Return the [X, Y] coordinate for the center point of the cell that contains the specified text.  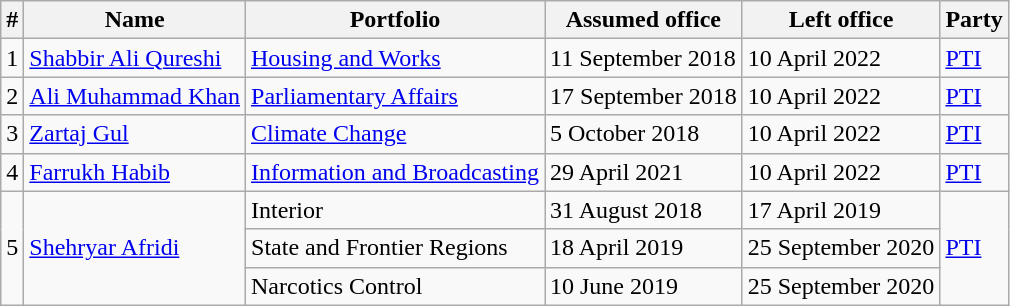
5 [12, 248]
2 [12, 96]
Shabbir Ali Qureshi [135, 58]
Narcotics Control [396, 286]
Name [135, 20]
Climate Change [396, 134]
17 September 2018 [643, 96]
17 April 2019 [841, 210]
Portfolio [396, 20]
Housing and Works [396, 58]
Shehryar Afridi [135, 248]
# [12, 20]
Parliamentary Affairs [396, 96]
Assumed office [643, 20]
1 [12, 58]
29 April 2021 [643, 172]
3 [12, 134]
Ali Muhammad Khan [135, 96]
Farrukh Habib [135, 172]
10 June 2019 [643, 286]
5 October 2018 [643, 134]
18 April 2019 [643, 248]
Zartaj Gul [135, 134]
State and Frontier Regions [396, 248]
Left office [841, 20]
31 August 2018 [643, 210]
4 [12, 172]
Information and Broadcasting [396, 172]
11 September 2018 [643, 58]
Interior [396, 210]
Party [974, 20]
